From the cell containing the given text, extract its center point as (x, y) coordinate. 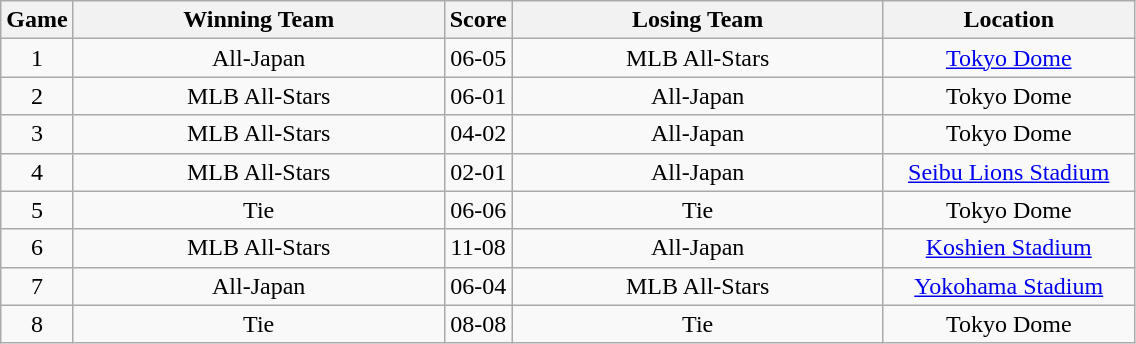
7 (37, 286)
04-02 (478, 134)
02-01 (478, 172)
06-01 (478, 96)
08-08 (478, 324)
Yokohama Stadium (1008, 286)
3 (37, 134)
5 (37, 210)
Koshien Stadium (1008, 248)
Score (478, 20)
6 (37, 248)
Winning Team (258, 20)
Location (1008, 20)
06-06 (478, 210)
8 (37, 324)
Seibu Lions Stadium (1008, 172)
2 (37, 96)
06-04 (478, 286)
11-08 (478, 248)
1 (37, 58)
Game (37, 20)
4 (37, 172)
Losing Team (698, 20)
06-05 (478, 58)
